Scan for the cell matching the given text and deliver its [x, y] coordinate at center. 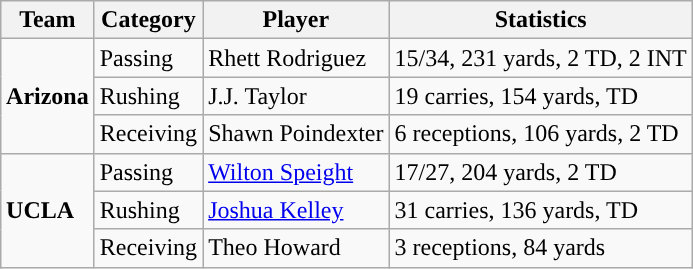
Theo Howard [296, 248]
Arizona [48, 96]
6 receptions, 106 yards, 2 TD [540, 134]
Rhett Rodriguez [296, 58]
Wilton Speight [296, 172]
UCLA [48, 210]
15/34, 231 yards, 2 TD, 2 INT [540, 58]
19 carries, 154 yards, TD [540, 96]
Team [48, 20]
31 carries, 136 yards, TD [540, 210]
17/27, 204 yards, 2 TD [540, 172]
Joshua Kelley [296, 210]
3 receptions, 84 yards [540, 248]
Statistics [540, 20]
J.J. Taylor [296, 96]
Category [148, 20]
Shawn Poindexter [296, 134]
Player [296, 20]
